Determine the [x, y] coordinate at the center of the cell enclosing the given text.  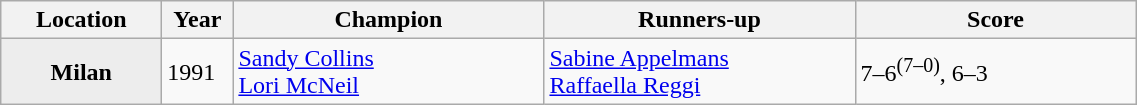
Runners-up [700, 20]
Sabine Appelmans Raffaella Reggi [700, 72]
Sandy Collins Lori McNeil [388, 72]
Milan [82, 72]
7–6(7–0), 6–3 [996, 72]
Location [82, 20]
1991 [198, 72]
Year [198, 20]
Score [996, 20]
Champion [388, 20]
